Detect which cell encompasses the target text, then output its [X, Y] center coordinate. 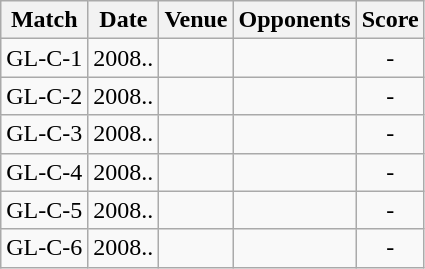
GL-C-5 [44, 210]
Venue [196, 20]
GL-C-4 [44, 172]
GL-C-3 [44, 134]
Opponents [294, 20]
Score [390, 20]
Date [124, 20]
GL-C-2 [44, 96]
GL-C-1 [44, 58]
Match [44, 20]
GL-C-6 [44, 248]
